For the text-containing cell, return its midpoint in (x, y) coordinate format. 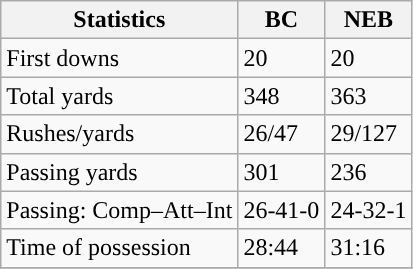
301 (282, 172)
24-32-1 (368, 210)
Passing yards (120, 172)
28:44 (282, 248)
Rushes/yards (120, 134)
26/47 (282, 134)
NEB (368, 20)
Statistics (120, 20)
363 (368, 96)
First downs (120, 58)
348 (282, 96)
Passing: Comp–Att–Int (120, 210)
Total yards (120, 96)
26-41-0 (282, 210)
BC (282, 20)
31:16 (368, 248)
236 (368, 172)
29/127 (368, 134)
Time of possession (120, 248)
